Locate the cell with the specified text and output its [X, Y] center coordinate. 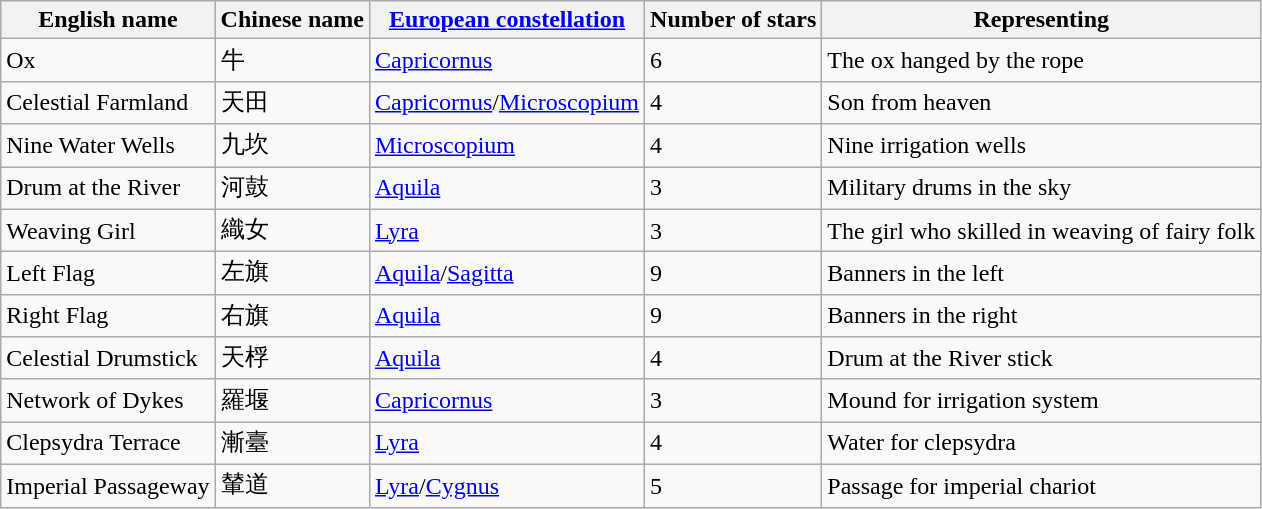
Representing [1042, 20]
Nine irrigation wells [1042, 146]
Passage for imperial chariot [1042, 486]
Ox [108, 60]
Weaving Girl [108, 230]
Microscopium [506, 146]
漸臺 [292, 444]
羅堰 [292, 400]
The girl who skilled in weaving of fairy folk [1042, 230]
天田 [292, 102]
Water for clepsydra [1042, 444]
左旗 [292, 274]
織女 [292, 230]
Left Flag [108, 274]
5 [734, 486]
Capricornus/Microscopium [506, 102]
Aquila/Sagitta [506, 274]
Celestial Drumstick [108, 358]
English name [108, 20]
Banners in the right [1042, 316]
Right Flag [108, 316]
Celestial Farmland [108, 102]
Drum at the River stick [1042, 358]
Banners in the left [1042, 274]
Drum at the River [108, 188]
Chinese name [292, 20]
Lyra/Cygnus [506, 486]
Network of Dykes [108, 400]
Imperial Passageway [108, 486]
Son from heaven [1042, 102]
The ox hanged by the rope [1042, 60]
輦道 [292, 486]
牛 [292, 60]
右旗 [292, 316]
河鼓 [292, 188]
九坎 [292, 146]
Number of stars [734, 20]
Military drums in the sky [1042, 188]
6 [734, 60]
Clepsydra Terrace [108, 444]
European constellation [506, 20]
天桴 [292, 358]
Mound for irrigation system [1042, 400]
Nine Water Wells [108, 146]
